Return [x, y] of the center of cell containing provided text 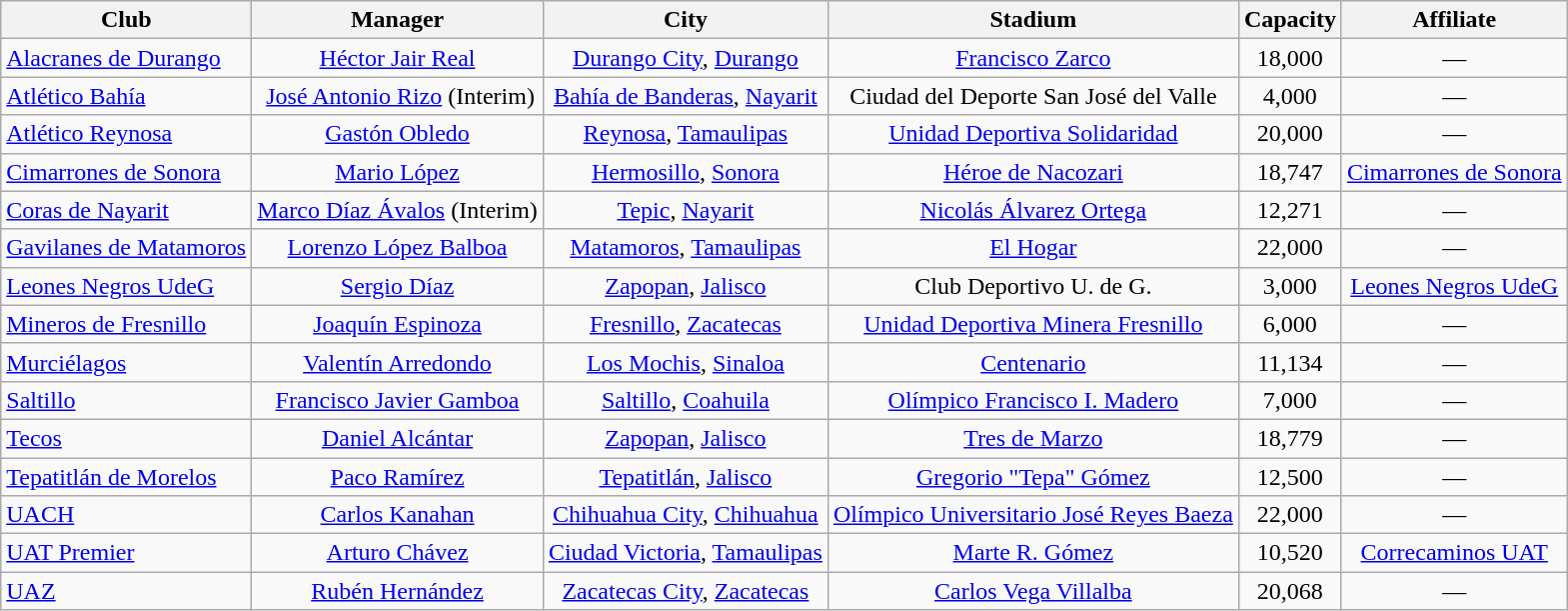
10,520 [1289, 553]
Capacity [1289, 20]
Atlético Bahía [126, 96]
Alacranes de Durango [126, 58]
Olímpico Universitario José Reyes Baeza [1033, 515]
Club [126, 20]
Francisco Javier Gamboa [398, 400]
Correcaminos UAT [1454, 553]
Affiliate [1454, 20]
Chihuahua City, Chihuahua [686, 515]
Daniel Alcántar [398, 438]
Gregorio "Tepa" Gómez [1033, 477]
Stadium [1033, 20]
Joaquín Espinoza [398, 324]
Matamoros, Tamaulipas [686, 248]
Durango City, Durango [686, 58]
Ciudad Victoria, Tamaulipas [686, 553]
11,134 [1289, 362]
Reynosa, Tamaulipas [686, 134]
18,779 [1289, 438]
Lorenzo López Balboa [398, 248]
Marte R. Gómez [1033, 553]
Ciudad del Deporte San José del Valle [1033, 96]
Tres de Marzo [1033, 438]
Nicolás Álvarez Ortega [1033, 210]
Marco Díaz Ávalos (Interim) [398, 210]
Tepic, Nayarit [686, 210]
Zacatecas City, Zacatecas [686, 591]
20,000 [1289, 134]
UACH [126, 515]
Fresnillo, Zacatecas [686, 324]
UAZ [126, 591]
Centenario [1033, 362]
Paco Ramírez [398, 477]
Gastón Obledo [398, 134]
Manager [398, 20]
City [686, 20]
UAT Premier [126, 553]
Murciélagos [126, 362]
20,068 [1289, 591]
Tecos [126, 438]
Tepatitlán de Morelos [126, 477]
3,000 [1289, 286]
18,000 [1289, 58]
Saltillo [126, 400]
Carlos Vega Villalba [1033, 591]
Atlético Reynosa [126, 134]
7,000 [1289, 400]
6,000 [1289, 324]
12,271 [1289, 210]
Tepatitlán, Jalisco [686, 477]
Francisco Zarco [1033, 58]
Club Deportivo U. de G. [1033, 286]
Olímpico Francisco I. Madero [1033, 400]
Saltillo, Coahuila [686, 400]
Mineros de Fresnillo [126, 324]
Héroe de Nacozari [1033, 172]
Rubén Hernández [398, 591]
Hermosillo, Sonora [686, 172]
4,000 [1289, 96]
El Hogar [1033, 248]
Los Mochis, Sinaloa [686, 362]
Unidad Deportiva Minera Fresnillo [1033, 324]
Héctor Jair Real [398, 58]
Unidad Deportiva Solidaridad [1033, 134]
Valentín Arredondo [398, 362]
18,747 [1289, 172]
Arturo Chávez [398, 553]
José Antonio Rizo (Interim) [398, 96]
Gavilanes de Matamoros [126, 248]
Sergio Díaz [398, 286]
Coras de Nayarit [126, 210]
Carlos Kanahan [398, 515]
Bahía de Banderas, Nayarit [686, 96]
12,500 [1289, 477]
Mario López [398, 172]
